For the text-containing cell, return its midpoint in (X, Y) coordinate format. 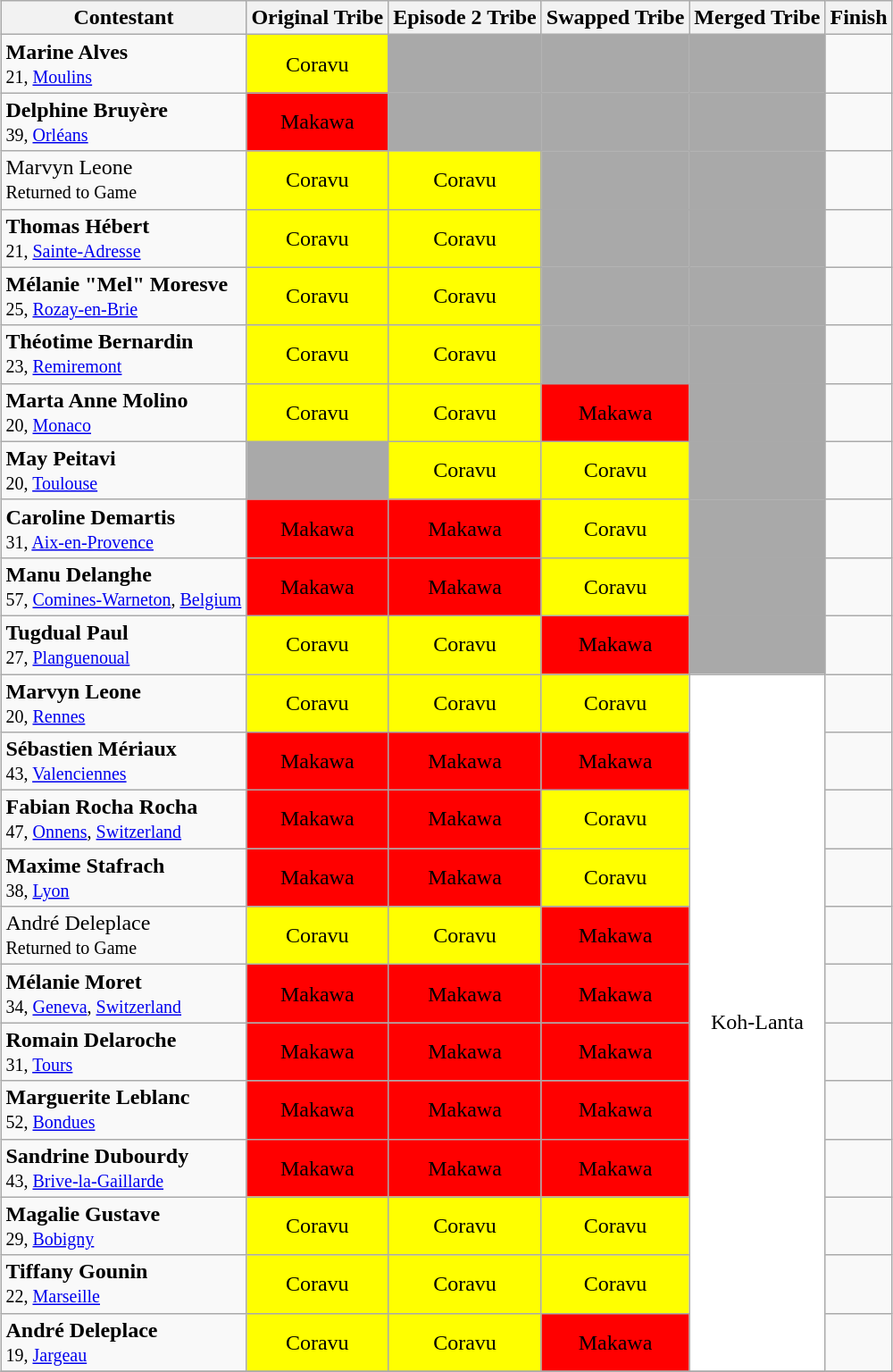
Mélanie Moret34, Geneva, Switzerland (123, 993)
Marguerite Leblanc52, Bondues (123, 1109)
Tiffany Gounin22, Marseille (123, 1284)
Swapped Tribe (615, 18)
Caroline Demartis31, Aix-en-Provence (123, 529)
Fabian Rocha Rocha47, Onnens, Switzerland (123, 820)
Marvyn Leone20, Rennes (123, 702)
Contestant (123, 18)
Episode 2 Tribe (465, 18)
Maxime Stafrach38, Lyon (123, 877)
Delphine Bruyère39, Orléans (123, 121)
Original Tribe (318, 18)
Magalie Gustave29, Bobigny (123, 1226)
Sébastien Mériaux43, Valenciennes (123, 761)
Mélanie "Mel" Moresve25, Rozay-en-Brie (123, 297)
Théotime Bernardin23, Remiremont (123, 354)
Merged Tribe (757, 18)
Romain Delaroche31, Tours (123, 1052)
Marine Alves21, Moulins (123, 64)
Marta Anne Molino20, Monaco (123, 413)
André Deleplace19, Jargeau (123, 1342)
May Peitavi20, Toulouse (123, 470)
Manu Delanghe57, Comines-Warneton, Belgium (123, 586)
Tugdual Paul27, Planguenoual (123, 645)
Finish (859, 18)
Sandrine Dubourdy43, Brive-la-Gaillarde (123, 1168)
André DeleplaceReturned to Game (123, 936)
Koh-Lanta (757, 1022)
Thomas Hébert21, Sainte-Adresse (123, 238)
Marvyn LeoneReturned to Game (123, 180)
